Locate the cell with the specified text and output its [X, Y] center coordinate. 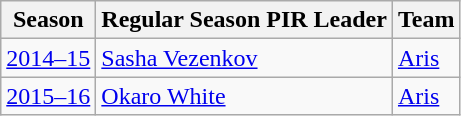
Season [48, 20]
2015–16 [48, 96]
Team [426, 20]
Sasha Vezenkov [244, 58]
Regular Season PIR Leader [244, 20]
Okaro White [244, 96]
2014–15 [48, 58]
